Locate the cell with the specified text and output its [x, y] center coordinate. 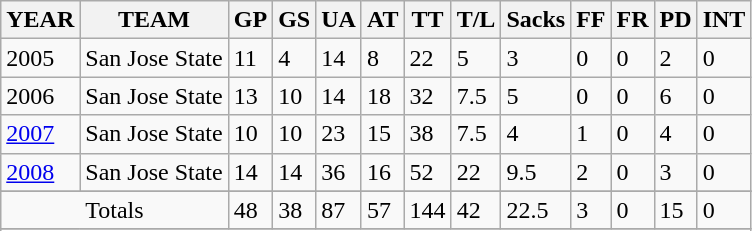
UA [339, 20]
Sacks [536, 20]
22.5 [536, 210]
13 [250, 96]
AT [382, 20]
PD [676, 20]
57 [382, 210]
GP [250, 20]
144 [428, 210]
2008 [40, 172]
9.5 [536, 172]
42 [476, 210]
1 [591, 134]
FF [591, 20]
INT [724, 20]
18 [382, 96]
36 [339, 172]
2005 [40, 58]
FR [632, 20]
11 [250, 58]
2007 [40, 134]
48 [250, 210]
TEAM [154, 20]
8 [382, 58]
YEAR [40, 20]
T/L [476, 20]
GS [294, 20]
6 [676, 96]
2006 [40, 96]
32 [428, 96]
TT [428, 20]
52 [428, 172]
87 [339, 210]
Totals [114, 210]
16 [382, 172]
23 [339, 134]
